Extract the [x, y] coordinate from the center of the cell holding the provided text.  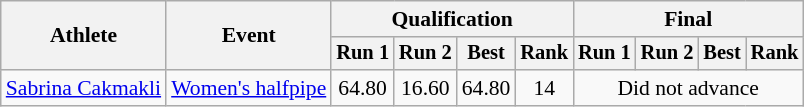
Women's halfpipe [248, 88]
Athlete [84, 36]
16.60 [426, 88]
14 [544, 88]
Final [688, 19]
Did not advance [688, 88]
Sabrina Cakmakli [84, 88]
Event [248, 36]
Qualification [452, 19]
